Extract the (x, y) coordinate from the center of the cell holding the provided text.  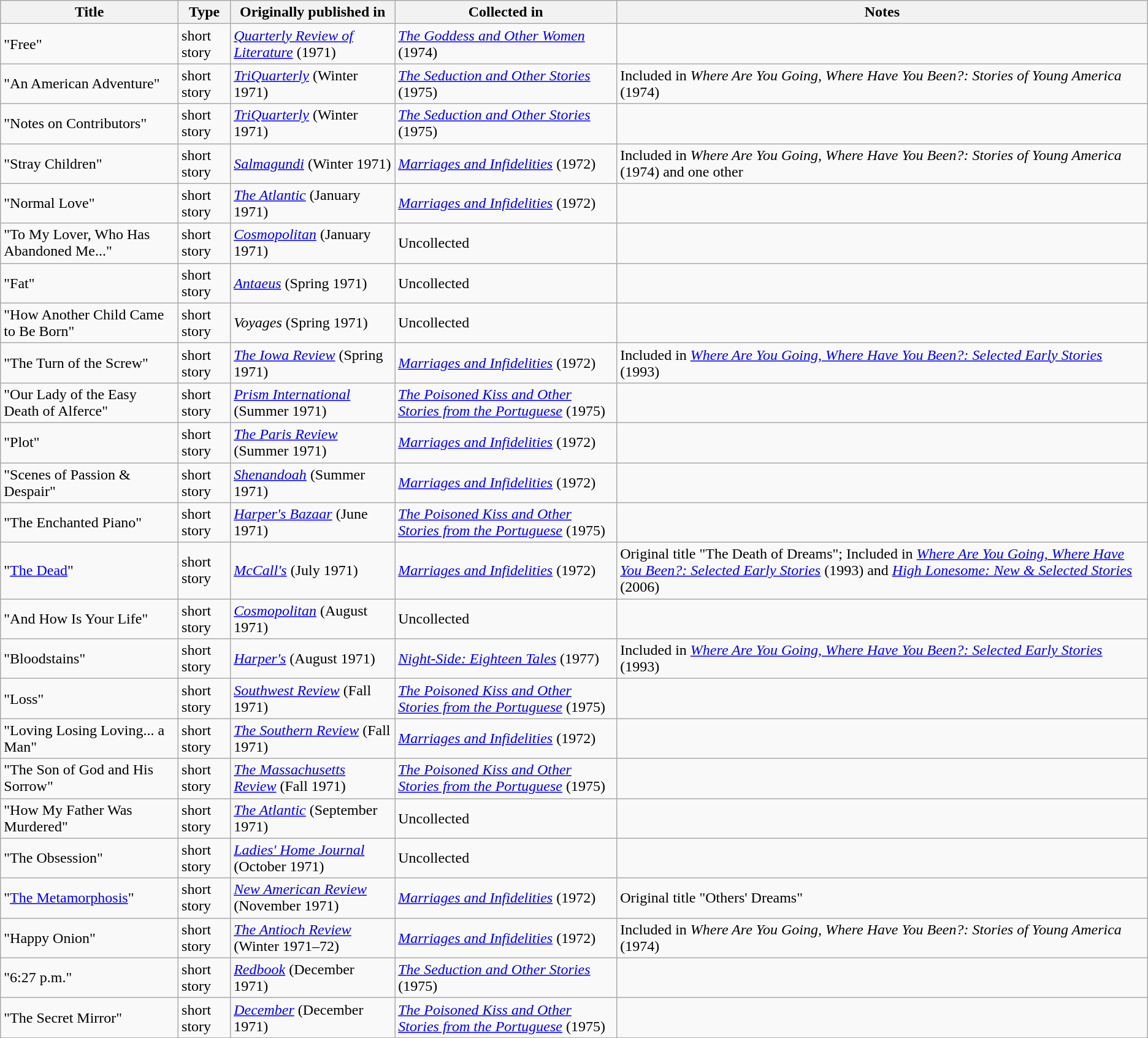
"Free" (90, 44)
Harper's (August 1971) (313, 658)
"Normal Love" (90, 204)
"Fat" (90, 283)
"The Enchanted Piano" (90, 522)
McCall's (July 1971) (313, 571)
The Paris Review (Summer 1971) (313, 443)
"Notes on Contributors" (90, 124)
"How Another Child Came to Be Born" (90, 322)
"Loving Losing Loving... a Man" (90, 738)
"And How Is Your Life" (90, 619)
New American Review (November 1971) (313, 898)
"Happy Onion" (90, 938)
"Stray Children" (90, 163)
The Atlantic (January 1971) (313, 204)
"6:27 p.m." (90, 977)
"Bloodstains" (90, 658)
Voyages (Spring 1971) (313, 322)
"The Secret Mirror" (90, 1018)
The Iowa Review (Spring 1971) (313, 363)
December (December 1971) (313, 1018)
"The Dead" (90, 571)
Original title "Others' Dreams" (882, 898)
Redbook (December 1971) (313, 977)
The Massachusetts Review (Fall 1971) (313, 779)
Cosmopolitan (August 1971) (313, 619)
Ladies' Home Journal (October 1971) (313, 858)
Title (90, 12)
Shenandoah (Summer 1971) (313, 482)
Salmagundi (Winter 1971) (313, 163)
Night-Side: Eighteen Tales (1977) (506, 658)
The Southern Review (Fall 1971) (313, 738)
Included in Where Are You Going, Where Have You Been?: Stories of Young America (1974) and one other (882, 163)
"To My Lover, Who Has Abandoned Me..." (90, 243)
Type (205, 12)
Prism International (Summer 1971) (313, 402)
"The Metamorphosis" (90, 898)
"Scenes of Passion & Despair" (90, 482)
"How My Father Was Murdered" (90, 818)
"Loss" (90, 699)
Southwest Review (Fall 1971) (313, 699)
Cosmopolitan (January 1971) (313, 243)
Harper's Bazaar (June 1971) (313, 522)
The Atlantic (September 1971) (313, 818)
Notes (882, 12)
The Goddess and Other Women (1974) (506, 44)
"The Turn of the Screw" (90, 363)
Collected in (506, 12)
Quarterly Review of Literature (1971) (313, 44)
"The Son of God and His Sorrow" (90, 779)
"The Obsession" (90, 858)
"Plot" (90, 443)
Antaeus (Spring 1971) (313, 283)
Originally published in (313, 12)
"An American Adventure" (90, 83)
The Antioch Review (Winter 1971–72) (313, 938)
"Our Lady of the Easy Death of Alferce" (90, 402)
